Detect which cell encompasses the target text, then output its [X, Y] center coordinate. 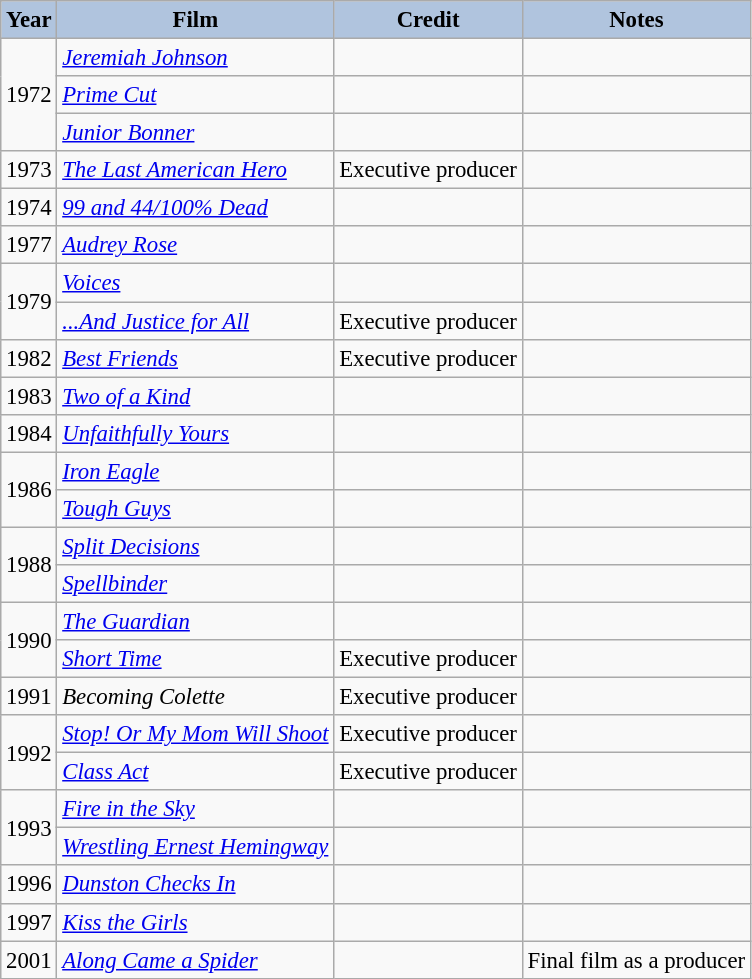
1990 [29, 640]
Iron Eagle [196, 471]
1984 [29, 433]
Stop! Or My Mom Will Shoot [196, 734]
Film [196, 20]
Best Friends [196, 358]
Junior Bonner [196, 133]
Tough Guys [196, 509]
...And Justice for All [196, 321]
The Guardian [196, 621]
Notes [636, 20]
1993 [29, 828]
1983 [29, 396]
Split Decisions [196, 546]
1972 [29, 96]
1991 [29, 697]
Wrestling Ernest Hemingway [196, 847]
1973 [29, 170]
1986 [29, 490]
Audrey Rose [196, 245]
Jeremiah Johnson [196, 58]
Unfaithfully Yours [196, 433]
1988 [29, 564]
1996 [29, 885]
1979 [29, 302]
1992 [29, 752]
Becoming Colette [196, 697]
Voices [196, 283]
Credit [428, 20]
Final film as a producer [636, 960]
2001 [29, 960]
Two of a Kind [196, 396]
Year [29, 20]
Short Time [196, 659]
Along Came a Spider [196, 960]
1977 [29, 245]
Kiss the Girls [196, 922]
Class Act [196, 772]
The Last American Hero [196, 170]
99 and 44/100% Dead [196, 208]
Spellbinder [196, 584]
1974 [29, 208]
1997 [29, 922]
Prime Cut [196, 95]
Dunston Checks In [196, 885]
1982 [29, 358]
Fire in the Sky [196, 809]
